Output the [x, y] coordinate of the center of the cell containing the given text.  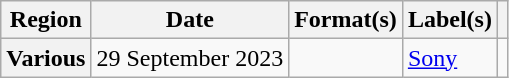
29 September 2023 [190, 58]
Sony [450, 58]
Region [46, 20]
Label(s) [450, 20]
Various [46, 58]
Format(s) [346, 20]
Date [190, 20]
